From the cell containing the given text, extract its center point as (X, Y) coordinate. 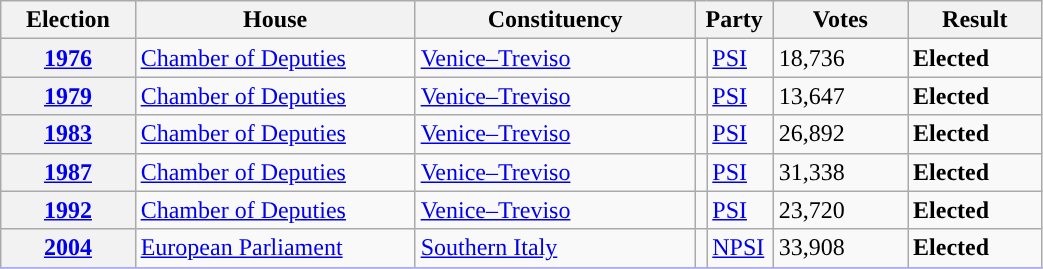
1979 (68, 96)
1992 (68, 210)
2004 (68, 248)
Result (975, 20)
33,908 (840, 248)
Election (68, 20)
European Parliament (275, 248)
13,647 (840, 96)
1983 (68, 134)
Southern Italy (555, 248)
18,736 (840, 58)
Constituency (555, 20)
NPSI (740, 248)
23,720 (840, 210)
Votes (840, 20)
26,892 (840, 134)
31,338 (840, 172)
Party (734, 20)
House (275, 20)
1976 (68, 58)
1987 (68, 172)
